Identify which cell holds the provided text, then report its (x, y) central coordinate. 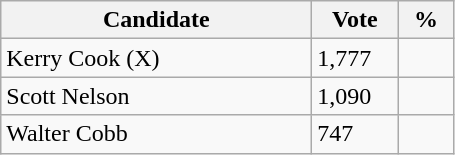
Scott Nelson (156, 96)
747 (355, 134)
Kerry Cook (X) (156, 58)
Candidate (156, 20)
1,090 (355, 96)
Vote (355, 20)
1,777 (355, 58)
Walter Cobb (156, 134)
% (426, 20)
